Pinpoint the cell where the given text exists, returning its (x, y) midpoint coordinate. 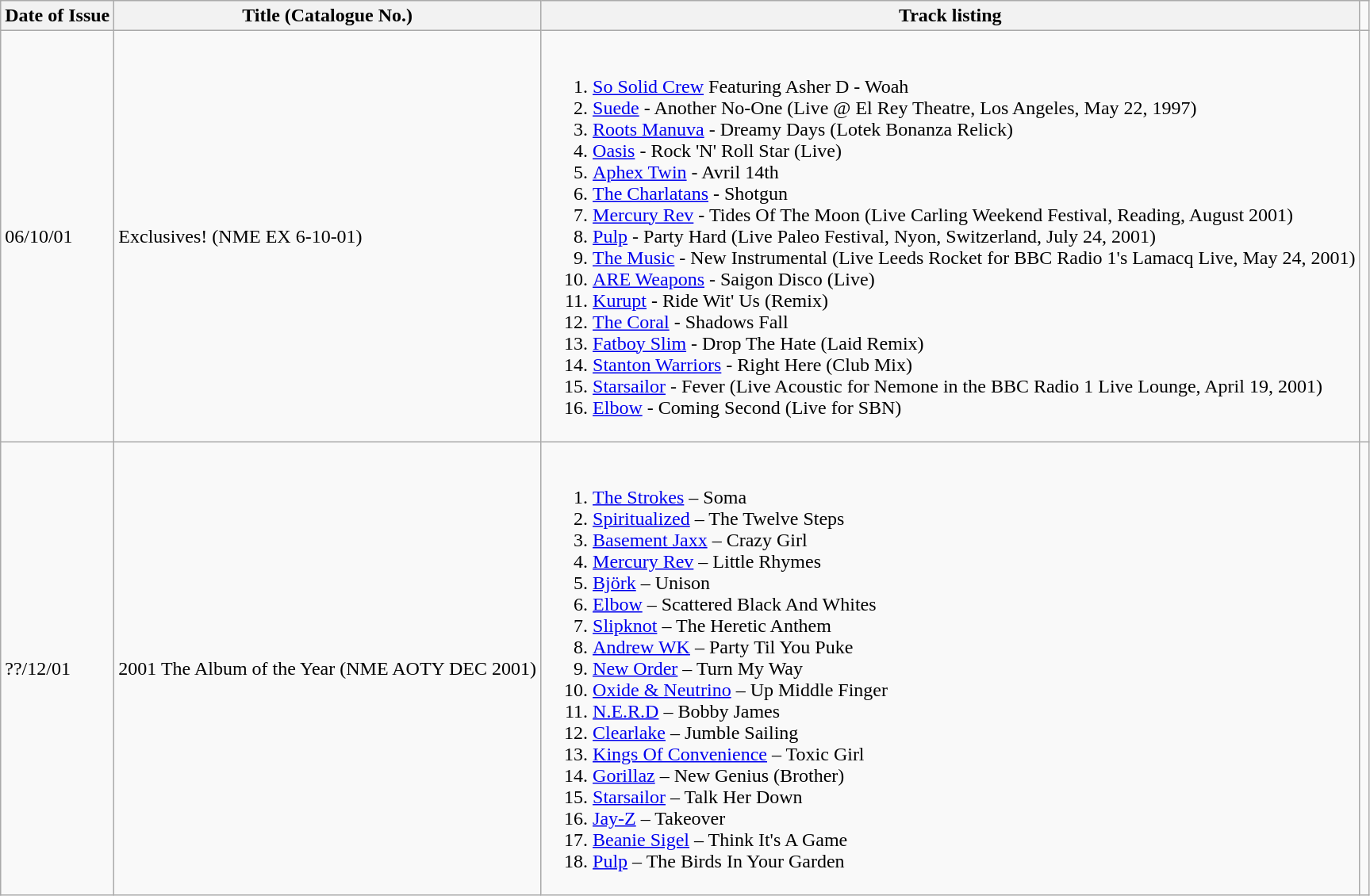
2001 The Album of the Year (NME AOTY DEC 2001) (328, 668)
Exclusives! (NME EX 6-10-01) (328, 236)
Title (Catalogue No.) (328, 16)
??/12/01 (57, 668)
06/10/01 (57, 236)
Track listing (950, 16)
Date of Issue (57, 16)
